Detect which cell encompasses the target text, then output its [x, y] center coordinate. 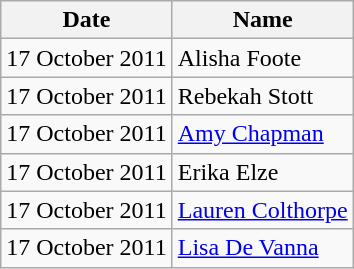
Rebekah Stott [262, 96]
Date [86, 20]
Lauren Colthorpe [262, 210]
Erika Elze [262, 172]
Name [262, 20]
Amy Chapman [262, 134]
Lisa De Vanna [262, 248]
Alisha Foote [262, 58]
